Determine the [X, Y] coordinate at the center of the cell enclosing the given text.  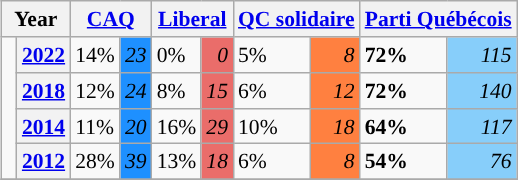
2022 [44, 55]
5% [272, 55]
2012 [44, 162]
15 [217, 91]
Parti Québécois [438, 19]
23 [136, 55]
11% [95, 126]
Liberal [192, 19]
2014 [44, 126]
12 [334, 91]
115 [482, 55]
24 [136, 91]
CAQ [110, 19]
117 [482, 126]
20 [136, 126]
140 [482, 91]
12% [95, 91]
54% [404, 162]
28% [95, 162]
39 [136, 162]
76 [482, 162]
0 [217, 55]
Year [36, 19]
16% [177, 126]
13% [177, 162]
14% [95, 55]
10% [272, 126]
2018 [44, 91]
QC solidaire [296, 19]
0% [177, 55]
8% [177, 91]
29 [217, 126]
64% [404, 126]
